Return [X, Y] of the center of cell containing provided text 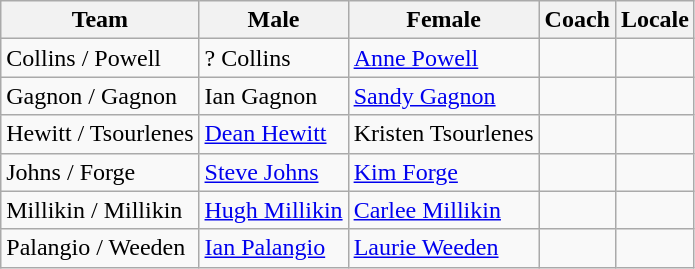
Kristen Tsourlenes [444, 134]
Sandy Gagnon [444, 96]
Johns / Forge [100, 172]
Kim Forge [444, 172]
Millikin / Millikin [100, 210]
Female [444, 20]
Steve Johns [274, 172]
Hewitt / Tsourlenes [100, 134]
Coach [577, 20]
Locale [654, 20]
? Collins [274, 58]
Team [100, 20]
Hugh Millikin [274, 210]
Anne Powell [444, 58]
Laurie Weeden [444, 248]
Ian Gagnon [274, 96]
Male [274, 20]
Collins / Powell [100, 58]
Gagnon / Gagnon [100, 96]
Dean Hewitt [274, 134]
Palangio / Weeden [100, 248]
Carlee Millikin [444, 210]
Ian Palangio [274, 248]
